Pinpoint the cell where the given text exists, returning its (x, y) midpoint coordinate. 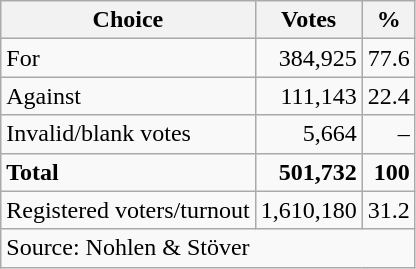
384,925 (308, 58)
Invalid/blank votes (128, 134)
Votes (308, 20)
Registered voters/turnout (128, 210)
22.4 (388, 96)
31.2 (388, 210)
– (388, 134)
100 (388, 172)
Choice (128, 20)
% (388, 20)
For (128, 58)
501,732 (308, 172)
5,664 (308, 134)
111,143 (308, 96)
1,610,180 (308, 210)
Source: Nohlen & Stöver (208, 248)
Against (128, 96)
Total (128, 172)
77.6 (388, 58)
